Capture the cell that displays the provided text and extract its (X, Y) central coordinate. 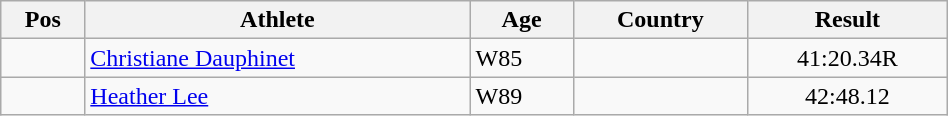
Age (522, 20)
Christiane Dauphinet (278, 58)
Country (660, 20)
W85 (522, 58)
Heather Lee (278, 96)
W89 (522, 96)
Result (848, 20)
Athlete (278, 20)
42:48.12 (848, 96)
41:20.34R (848, 58)
Pos (43, 20)
